From the cell containing the given text, extract its center point as [x, y] coordinate. 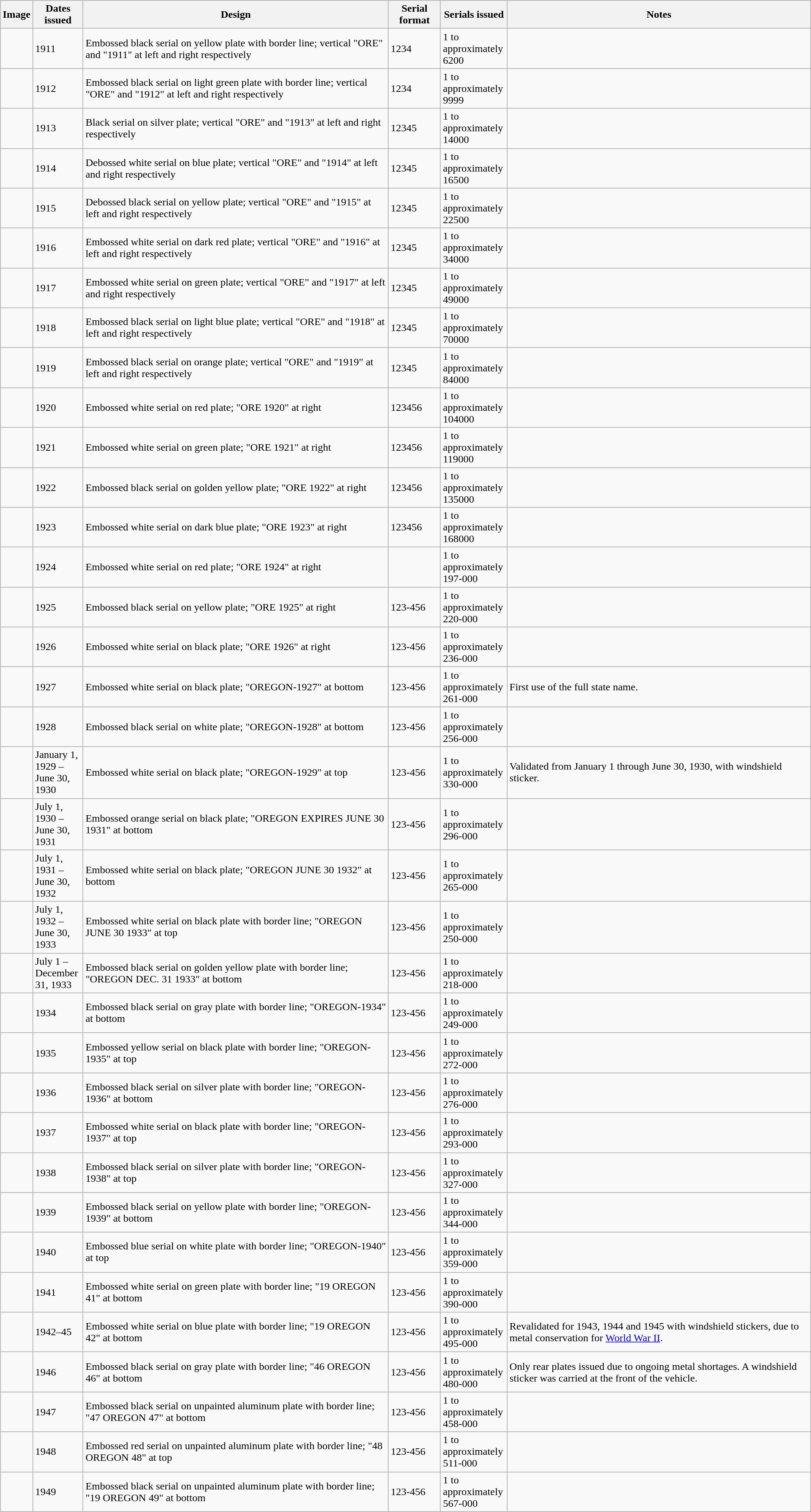
Embossed black serial on unpainted aluminum plate with border line; "19 OREGON 49" at bottom [236, 1492]
1940 [58, 1252]
1926 [58, 647]
1 to approximately 390-000 [474, 1292]
1 to approximately 272-000 [474, 1053]
First use of the full state name. [659, 687]
Only rear plates issued due to ongoing metal shortages. A windshield sticker was carried at the front of the vehicle. [659, 1372]
1921 [58, 447]
1 to approximately 249-000 [474, 1013]
1 to approximately 135000 [474, 487]
Embossed black serial on light blue plate; vertical "ORE" and "1918" at left and right respectively [236, 328]
1 to approximately 104000 [474, 407]
Embossed yellow serial on black plate with border line; "OREGON-1935" at top [236, 1053]
Embossed white serial on green plate; "ORE 1921" at right [236, 447]
1 to approximately 34000 [474, 248]
January 1, 1929 –June 30, 1930 [58, 772]
1 to approximately 256-000 [474, 727]
1916 [58, 248]
1912 [58, 88]
Debossed white serial on blue plate; vertical "ORE" and "1914" at left and right respectively [236, 168]
Black serial on silver plate; vertical "ORE" and "1913" at left and right respectively [236, 128]
1923 [58, 527]
Revalidated for 1943, 1944 and 1945 with windshield stickers, due to metal conservation for World War II. [659, 1332]
Embossed red serial on unpainted aluminum plate with border line; "48 OREGON 48" at top [236, 1452]
1936 [58, 1093]
Embossed white serial on green plate with border line; "19 OREGON 41" at bottom [236, 1292]
Embossed white serial on black plate; "ORE 1926" at right [236, 647]
1937 [58, 1132]
Embossed white serial on black plate; "OREGON-1929" at top [236, 772]
1 to approximately 296-000 [474, 824]
Serials issued [474, 15]
1 to approximately 261-000 [474, 687]
1 to approximately 197-000 [474, 567]
Embossed white serial on black plate; "OREGON-1927" at bottom [236, 687]
1934 [58, 1013]
Embossed black serial on gray plate with border line; "OREGON-1934" at bottom [236, 1013]
1924 [58, 567]
Embossed white serial on black plate; "OREGON JUNE 30 1932" at bottom [236, 875]
Embossed blue serial on white plate with border line; "OREGON-1940" at top [236, 1252]
Validated from January 1 through June 30, 1930, with windshield sticker. [659, 772]
1 to approximately 330-000 [474, 772]
Embossed black serial on gray plate with border line; "46 OREGON 46" at bottom [236, 1372]
Embossed black serial on yellow plate; "ORE 1925" at right [236, 607]
Serial format [415, 15]
1915 [58, 208]
1 to approximately 276-000 [474, 1093]
1938 [58, 1173]
July 1, 1931 –June 30, 1932 [58, 875]
1917 [58, 288]
Debossed black serial on yellow plate; vertical "ORE" and "1915" at left and right respectively [236, 208]
Embossed black serial on silver plate with border line; "OREGON-1936" at bottom [236, 1093]
1 to approximately 480-000 [474, 1372]
Embossed white serial on blue plate with border line; "19 OREGON 42" at bottom [236, 1332]
1941 [58, 1292]
1 to approximately 168000 [474, 527]
1925 [58, 607]
Embossed black serial on yellow plate with border line; vertical "ORE" and "1911" at left and right respectively [236, 49]
Embossed white serial on green plate; vertical "ORE" and "1917" at left and right respectively [236, 288]
1 to approximately 70000 [474, 328]
Dates issued [58, 15]
Embossed white serial on dark red plate; vertical "ORE" and "1916" at left and right respectively [236, 248]
1 to approximately 236-000 [474, 647]
Embossed black serial on light green plate with border line; vertical "ORE" and "1912" at left and right respectively [236, 88]
1 to approximately 119000 [474, 447]
1 to approximately 22500 [474, 208]
1948 [58, 1452]
1949 [58, 1492]
1939 [58, 1213]
1 to approximately 344-000 [474, 1213]
July 1, 1932 –June 30, 1933 [58, 927]
1 to approximately 458-000 [474, 1412]
1918 [58, 328]
1913 [58, 128]
July 1 – December 31, 1933 [58, 973]
Embossed black serial on golden yellow plate; "ORE 1922" at right [236, 487]
Embossed black serial on silver plate with border line; "OREGON-1938" at top [236, 1173]
1 to approximately 567-000 [474, 1492]
1 to approximately 265-000 [474, 875]
1 to approximately 9999 [474, 88]
Embossed black serial on orange plate; vertical "ORE" and "1919" at left and right respectively [236, 367]
Design [236, 15]
1 to approximately 84000 [474, 367]
Embossed black serial on golden yellow plate with border line; "OREGON DEC. 31 1933" at bottom [236, 973]
1942–45 [58, 1332]
1 to approximately 495-000 [474, 1332]
1 to approximately 49000 [474, 288]
1 to approximately 327-000 [474, 1173]
1 to approximately 250-000 [474, 927]
Embossed black serial on yellow plate with border line; "OREGON-1939" at bottom [236, 1213]
1 to approximately 14000 [474, 128]
1947 [58, 1412]
1 to approximately 511-000 [474, 1452]
Image [16, 15]
1927 [58, 687]
1 to approximately 6200 [474, 49]
Embossed black serial on white plate; "OREGON-1928" at bottom [236, 727]
Embossed white serial on black plate with border line; "OREGON JUNE 30 1933" at top [236, 927]
Embossed white serial on red plate; "ORE 1924" at right [236, 567]
1 to approximately 16500 [474, 168]
Embossed black serial on unpainted aluminum plate with border line; "47 OREGON 47" at bottom [236, 1412]
1 to approximately 293-000 [474, 1132]
Embossed white serial on black plate with border line; "OREGON-1937" at top [236, 1132]
1 to approximately 220-000 [474, 607]
1922 [58, 487]
1911 [58, 49]
1946 [58, 1372]
1935 [58, 1053]
July 1, 1930 –June 30, 1931 [58, 824]
Notes [659, 15]
Embossed white serial on red plate; "ORE 1920" at right [236, 407]
1920 [58, 407]
Embossed white serial on dark blue plate; "ORE 1923" at right [236, 527]
Embossed orange serial on black plate; "OREGON EXPIRES JUNE 30 1931" at bottom [236, 824]
1928 [58, 727]
1919 [58, 367]
1914 [58, 168]
1 to approximately 359-000 [474, 1252]
1 to approximately 218-000 [474, 973]
